Provide the (X, Y) coordinate of the cell's center where the given text is located.  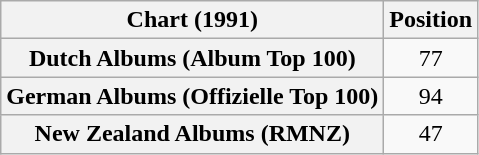
77 (431, 58)
47 (431, 134)
Chart (1991) (192, 20)
New Zealand Albums (RMNZ) (192, 134)
94 (431, 96)
Position (431, 20)
Dutch Albums (Album Top 100) (192, 58)
German Albums (Offizielle Top 100) (192, 96)
